Scan for the cell matching the given text and deliver its [X, Y] coordinate at center. 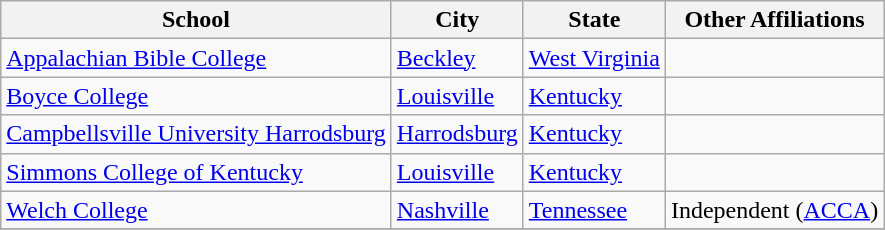
Welch College [196, 210]
State [594, 20]
Boyce College [196, 96]
Nashville [457, 210]
Beckley [457, 58]
Independent (ACCA) [774, 210]
Campbellsville University Harrodsburg [196, 134]
Tennessee [594, 210]
Harrodsburg [457, 134]
Other Affiliations [774, 20]
West Virginia [594, 58]
City [457, 20]
Simmons College of Kentucky [196, 172]
Appalachian Bible College [196, 58]
School [196, 20]
